Output the (x, y) coordinate of the center of the cell containing the given text.  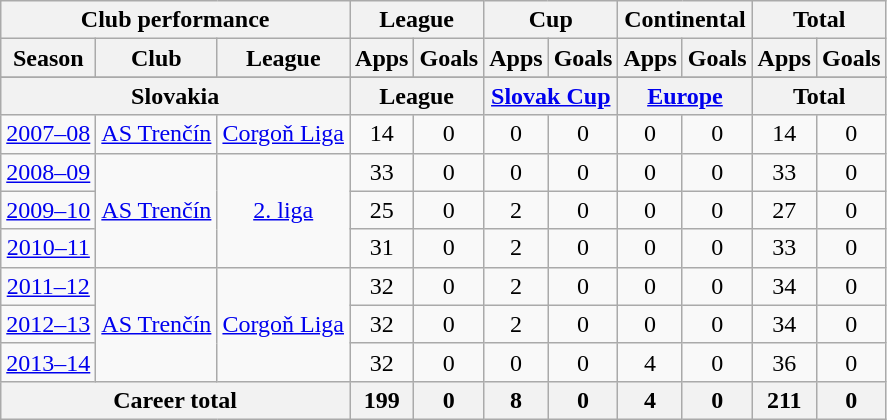
Cup (551, 20)
Club (156, 58)
2. liga (284, 210)
2011–12 (48, 286)
2008–09 (48, 172)
2009–10 (48, 210)
Club performance (176, 20)
27 (784, 210)
211 (784, 400)
Season (48, 58)
36 (784, 362)
Career total (176, 400)
2007–08 (48, 134)
Europe (685, 96)
8 (516, 400)
2010–11 (48, 248)
Slovak Cup (551, 96)
31 (382, 248)
25 (382, 210)
Continental (685, 20)
Slovakia (176, 96)
2013–14 (48, 362)
199 (382, 400)
2012–13 (48, 324)
